Output the (X, Y) coordinate of the center of the cell containing the given text.  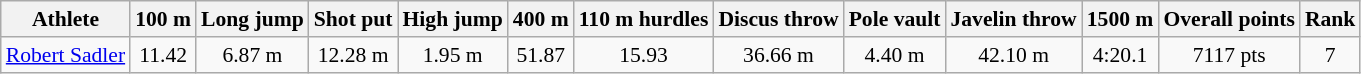
1.95 m (453, 55)
High jump (453, 19)
15.93 (644, 55)
Shot put (354, 19)
12.28 m (354, 55)
Long jump (252, 19)
7117 pts (1228, 55)
Overall points (1228, 19)
4.40 m (895, 55)
Javelin throw (1013, 19)
6.87 m (252, 55)
Athlete (66, 19)
400 m (541, 19)
Robert Sadler (66, 55)
51.87 (541, 55)
Rank (1330, 19)
11.42 (163, 55)
1500 m (1120, 19)
100 m (163, 19)
7 (1330, 55)
Discus throw (778, 19)
Pole vault (895, 19)
110 m hurdles (644, 19)
36.66 m (778, 55)
4:20.1 (1120, 55)
42.10 m (1013, 55)
